For the text-containing cell, return its midpoint in (X, Y) coordinate format. 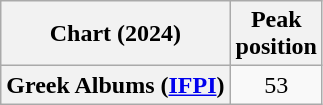
Greek Albums (IFPI) (116, 85)
53 (276, 85)
Peakposition (276, 34)
Chart (2024) (116, 34)
